For the text-containing cell, return its midpoint in [X, Y] coordinate format. 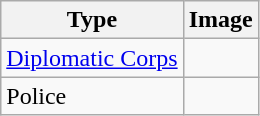
Type [92, 20]
Police [92, 96]
Image [220, 20]
Diplomatic Corps [92, 58]
